Capture the cell that displays the provided text and extract its [X, Y] central coordinate. 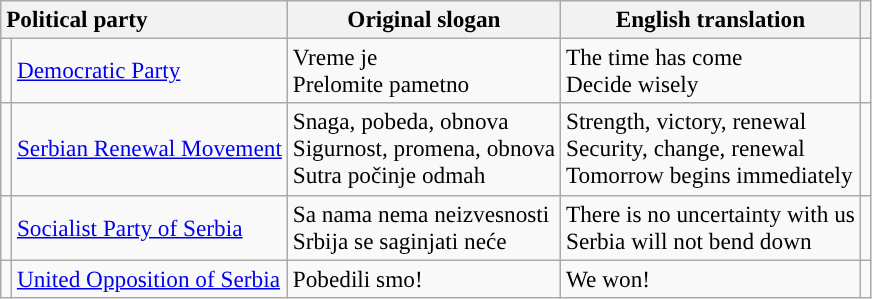
English translation [711, 19]
Serbian Renewal Movement [150, 149]
Democratic Party [150, 70]
United Opposition of Serbia [150, 278]
Political party [144, 19]
Vreme jePrelomite pametno [424, 70]
The time has comeDecide wisely [711, 70]
Snaga, pobeda, obnovaSigurnost, promena, obnovaSutra počinje odmah [424, 149]
Sa nama nema neizvesnostiSrbija se saginjati neće [424, 228]
Original slogan [424, 19]
We won! [711, 278]
Pobedili smo! [424, 278]
Socialist Party of Serbia [150, 228]
There is no uncertainty with usSerbia will not bend down [711, 228]
Strength, victory, renewalSecurity, change, renewalTomorrow begins immediately [711, 149]
